For the text-containing cell, return its midpoint in [x, y] coordinate format. 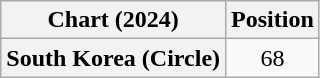
Chart (2024) [114, 20]
South Korea (Circle) [114, 58]
Position [273, 20]
68 [273, 58]
